Capture the cell that displays the provided text and extract its (X, Y) central coordinate. 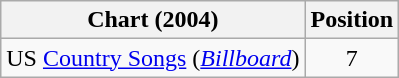
Position (352, 20)
7 (352, 58)
Chart (2004) (153, 20)
US Country Songs (Billboard) (153, 58)
